Detect which cell encompasses the target text, then output its [X, Y] center coordinate. 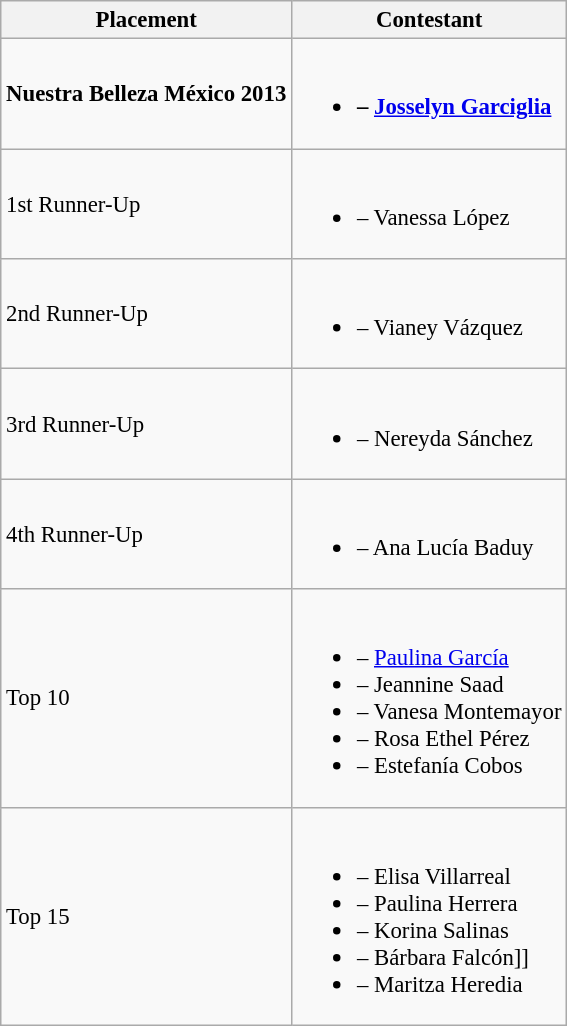
– Vanessa López [430, 204]
1st Runner-Up [146, 204]
Top 15 [146, 916]
Nuestra Belleza México 2013 [146, 94]
– Elisa Villarreal – Paulina Herrera – Korina Salinas – Bárbara Falcón]] – Maritza Heredia [430, 916]
– Paulina García – Jeannine Saad – Vanesa Montemayor – Rosa Ethel Pérez – Estefanía Cobos [430, 698]
4th Runner-Up [146, 534]
2nd Runner-Up [146, 314]
3rd Runner-Up [146, 424]
– Ana Lucía Baduy [430, 534]
– Josselyn Garciglia [430, 94]
– Nereyda Sánchez [430, 424]
– Vianey Vázquez [430, 314]
Placement [146, 20]
Contestant [430, 20]
Top 10 [146, 698]
